Detect which cell encompasses the target text, then output its (X, Y) center coordinate. 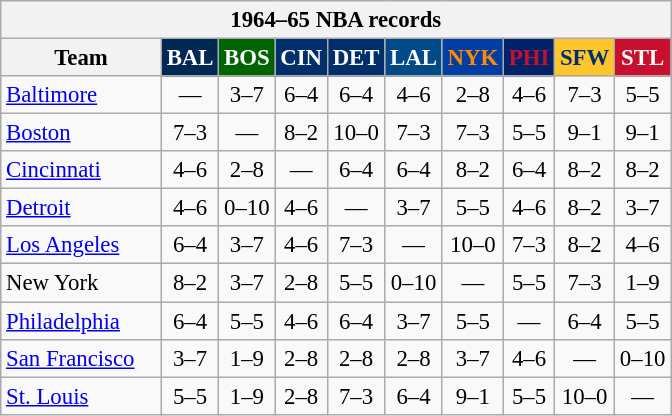
CIN (301, 58)
LAL (414, 58)
Los Angeles (82, 245)
STL (643, 58)
Boston (82, 133)
BAL (190, 58)
Baltimore (82, 95)
SFW (585, 58)
Philadelphia (82, 321)
St. Louis (82, 396)
DET (356, 58)
1964–65 NBA records (336, 20)
San Francisco (82, 358)
Detroit (82, 208)
NYK (472, 58)
BOS (247, 58)
Team (82, 58)
PHI (528, 58)
Cincinnati (82, 170)
New York (82, 283)
